Output the (x, y) coordinate of the center of the cell containing the given text.  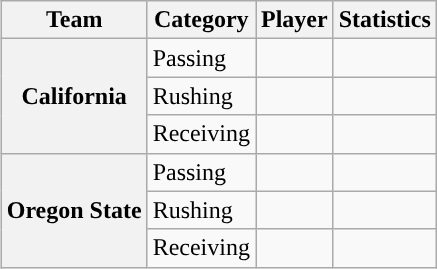
California (74, 96)
Oregon State (74, 210)
Team (74, 20)
Statistics (384, 20)
Player (295, 20)
Category (201, 20)
